For the text-containing cell, return its midpoint in [X, Y] coordinate format. 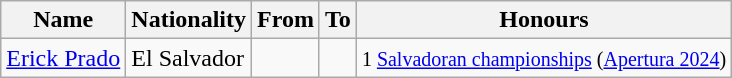
Erick Prado [64, 58]
Nationality [189, 20]
El Salvador [189, 58]
Name [64, 20]
From [286, 20]
To [338, 20]
1 Salvadoran championships (Apertura 2024) [544, 58]
Honours [544, 20]
